Capture the cell that displays the provided text and extract its [X, Y] central coordinate. 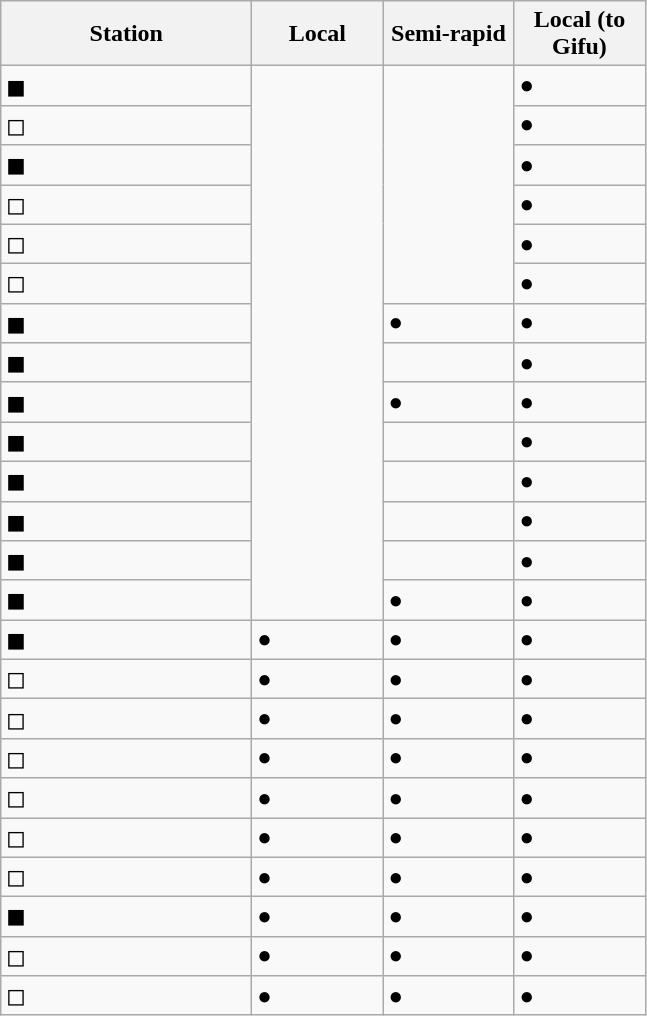
Semi-rapid [448, 34]
Local (to Gifu) [580, 34]
Station [126, 34]
Local [318, 34]
